Return the (X, Y) coordinate for the center point of the cell that contains the specified text.  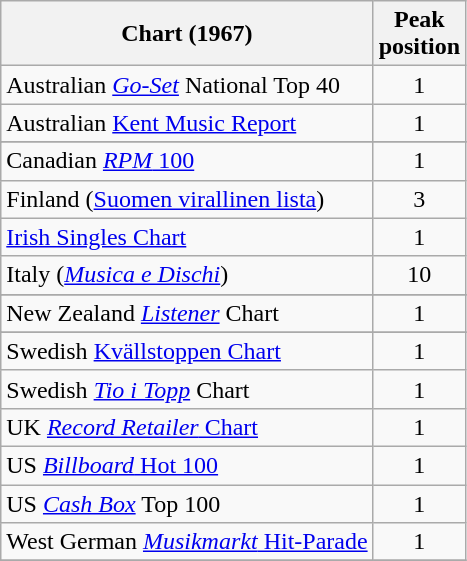
New Zealand Listener Chart (187, 313)
Swedish Tio i Topp Chart (187, 389)
US Cash Box Top 100 (187, 503)
Chart (1967) (187, 34)
Peakposition (419, 34)
Finland (Suomen virallinen lista) (187, 199)
3 (419, 199)
Italy (Musica e Dischi) (187, 275)
10 (419, 275)
UK Record Retailer Chart (187, 427)
Australian Kent Music Report (187, 123)
Swedish Kvällstoppen Chart (187, 351)
West German Musikmarkt Hit-Parade (187, 542)
Australian Go-Set National Top 40 (187, 85)
US Billboard Hot 100 (187, 465)
Canadian RPM 100 (187, 161)
Irish Singles Chart (187, 237)
